Extract the (X, Y) coordinate from the center of the cell holding the provided text.  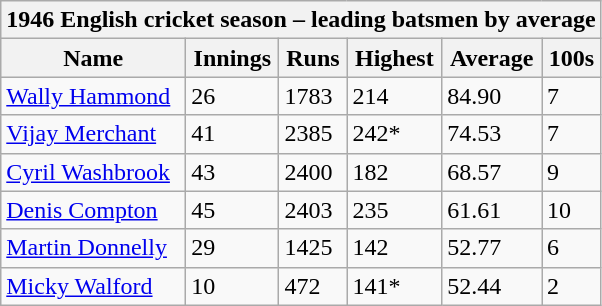
68.57 (492, 172)
Martin Donnelly (94, 248)
Micky Walford (94, 286)
Cyril Washbrook (94, 172)
1783 (313, 96)
1946 English cricket season – leading batsmen by average (301, 20)
Average (492, 58)
2385 (313, 134)
214 (394, 96)
242* (394, 134)
Highest (394, 58)
Denis Compton (94, 210)
2403 (313, 210)
29 (232, 248)
Runs (313, 58)
1425 (313, 248)
235 (394, 210)
84.90 (492, 96)
472 (313, 286)
52.44 (492, 286)
2400 (313, 172)
6 (572, 248)
141* (394, 286)
2 (572, 286)
52.77 (492, 248)
43 (232, 172)
Innings (232, 58)
Vijay Merchant (94, 134)
61.61 (492, 210)
182 (394, 172)
142 (394, 248)
Wally Hammond (94, 96)
100s (572, 58)
9 (572, 172)
74.53 (492, 134)
41 (232, 134)
Name (94, 58)
45 (232, 210)
26 (232, 96)
